From the cell containing the given text, extract its center point as (x, y) coordinate. 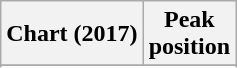
Peakposition (189, 34)
Chart (2017) (72, 34)
